Output the (x, y) coordinate of the center of the cell containing the given text.  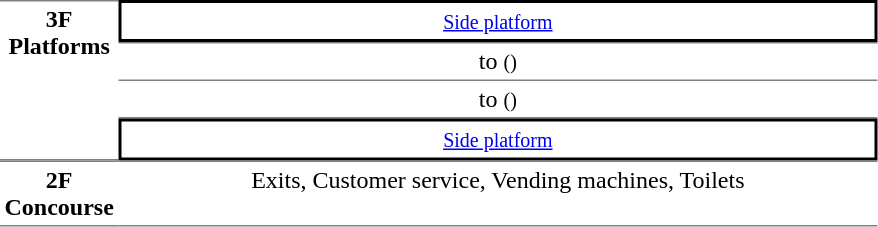
Exits, Customer service, Vending machines, Toilets (498, 193)
3FPlatforms (59, 80)
2FConcourse (59, 193)
